Provide the [X, Y] coordinate of the cell's center where the given text is located.  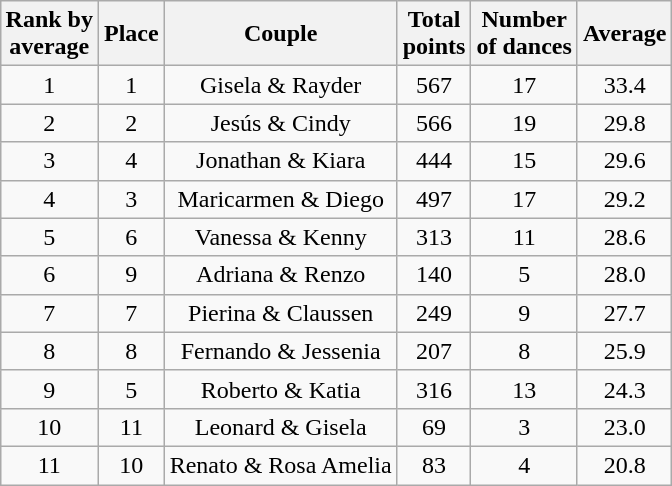
Vanessa & Kenny [280, 237]
497 [434, 199]
140 [434, 275]
Renato & Rosa Amelia [280, 465]
Average [624, 34]
27.7 [624, 313]
Adriana & Renzo [280, 275]
Totalpoints [434, 34]
Jesús & Cindy [280, 123]
Numberof dances [524, 34]
29.6 [624, 161]
28.6 [624, 237]
25.9 [624, 351]
Maricarmen & Diego [280, 199]
13 [524, 389]
Fernando & Jessenia [280, 351]
Leonard & Gisela [280, 427]
Pierina & Claussen [280, 313]
316 [434, 389]
15 [524, 161]
29.2 [624, 199]
567 [434, 85]
23.0 [624, 427]
33.4 [624, 85]
69 [434, 427]
Couple [280, 34]
29.8 [624, 123]
249 [434, 313]
Place [131, 34]
Roberto & Katia [280, 389]
28.0 [624, 275]
313 [434, 237]
Rank byaverage [49, 34]
19 [524, 123]
207 [434, 351]
Gisela & Rayder [280, 85]
20.8 [624, 465]
24.3 [624, 389]
444 [434, 161]
83 [434, 465]
566 [434, 123]
Jonathan & Kiara [280, 161]
